Provide the [X, Y] coordinate of the cell's center where the given text is located.  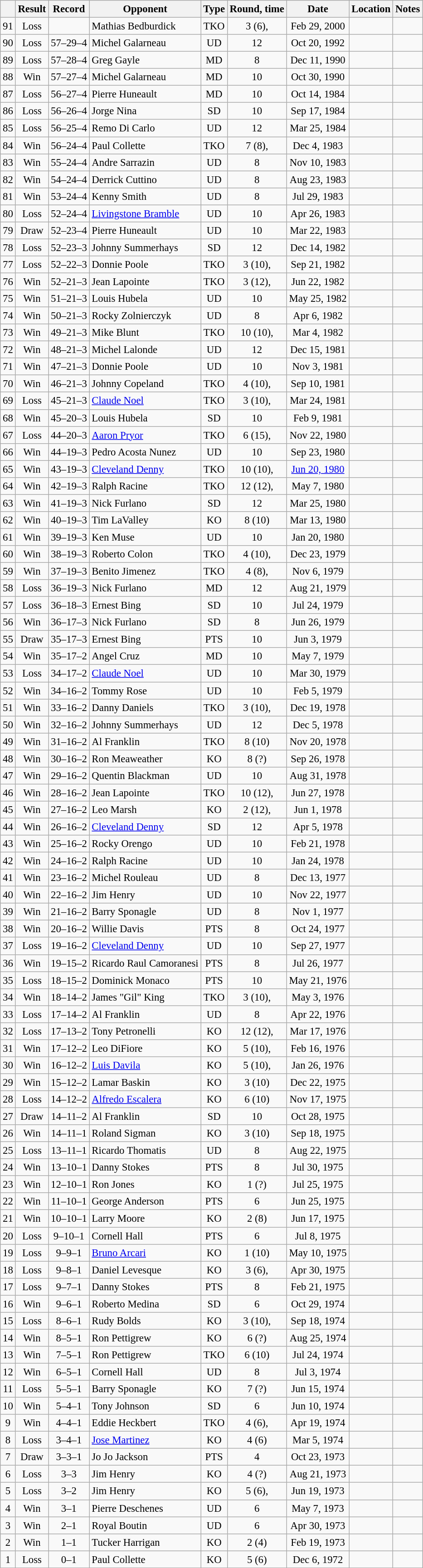
17–13–2 [69, 1031]
53 [8, 673]
13–10–1 [69, 1167]
80 [8, 213]
11 [8, 1389]
32 [8, 1031]
Jun 22, 1982 [318, 281]
55 [8, 639]
Alfredo Escalera [145, 1099]
19–15–2 [69, 963]
86 [8, 111]
24 [8, 1167]
67 [8, 435]
Ken Muse [145, 537]
37 [8, 946]
George Anderson [145, 1201]
48–21–3 [69, 350]
45–21–3 [69, 401]
Willie Davis [145, 929]
22–16–2 [69, 895]
0–1 [69, 1559]
50–21–3 [69, 316]
May 10, 1975 [318, 1253]
Rocky Zolnierczyk [145, 316]
17–14–2 [69, 1014]
49 [8, 741]
May 21, 1976 [318, 980]
19–16–2 [69, 946]
56–26–4 [69, 111]
52 [8, 691]
87 [8, 94]
20 [8, 1236]
Jan 26, 1976 [318, 1065]
52–21–3 [69, 281]
39 [8, 912]
16–12–2 [69, 1065]
35–17–2 [69, 657]
Rocky Orengo [145, 844]
2 (8) [257, 1219]
Sep 18, 1974 [318, 1321]
66 [8, 452]
Royal Boutin [145, 1525]
39–19–3 [69, 537]
45 [8, 810]
25 [8, 1151]
5 (6), [257, 1491]
Feb 29, 2000 [318, 26]
44 [8, 827]
Leo DiFiore [145, 1048]
76 [8, 281]
Mar 13, 1980 [318, 520]
Benito Jimenez [145, 571]
Opponent [145, 9]
Dec 15, 1981 [318, 350]
Jo Jo Jackson [145, 1457]
Nov 10, 1983 [318, 162]
Jun 27, 1978 [318, 793]
47–21–3 [69, 367]
Notes [408, 9]
7 [8, 1457]
51 [8, 707]
53–24–4 [69, 196]
Apr 26, 1983 [318, 213]
1 (?) [257, 1185]
18–15–2 [69, 980]
Jul 29, 1983 [318, 196]
7 (?) [257, 1389]
9–9–1 [69, 1253]
8–5–1 [69, 1338]
Mar 5, 1974 [318, 1440]
37–19–3 [69, 571]
30–16–2 [69, 759]
14 [8, 1338]
57–29–4 [69, 43]
Dec 13, 1977 [318, 878]
61 [8, 537]
Mar 4, 1982 [318, 333]
20–16–2 [69, 929]
71 [8, 367]
13 [8, 1355]
83 [8, 162]
2 (12), [257, 810]
49–21–3 [69, 333]
58 [8, 588]
85 [8, 128]
35 [8, 980]
14–12–2 [69, 1099]
22 [8, 1201]
45–20–3 [69, 418]
Feb 21, 1975 [318, 1287]
26–16–2 [69, 827]
41–19–3 [69, 503]
41 [8, 878]
Mar 24, 1981 [318, 401]
78 [8, 247]
82 [8, 179]
34–17–2 [69, 673]
Mar 30, 1979 [318, 673]
60 [8, 554]
9–8–1 [69, 1270]
29–16–2 [69, 776]
Aaron Pryor [145, 435]
42–19–3 [69, 486]
59 [8, 571]
38 [8, 929]
54–24–4 [69, 179]
4 (6), [257, 1423]
70 [8, 384]
9–7–1 [69, 1287]
Derrick Cuttino [145, 179]
Nov 1, 1977 [318, 912]
8–6–1 [69, 1321]
56–27–4 [69, 94]
6 (15), [257, 435]
Michel Lalonde [145, 350]
7–5–1 [69, 1355]
26 [8, 1133]
Feb 19, 1973 [318, 1542]
Tony Petronelli [145, 1031]
33–16–2 [69, 707]
Dec 23, 1979 [318, 554]
40–19–3 [69, 520]
Mar 25, 1984 [318, 128]
2 (4) [257, 1542]
Ron Jones [145, 1185]
28–16–2 [69, 793]
Feb 9, 1981 [318, 418]
81 [8, 196]
5–5–1 [69, 1389]
Dec 14, 1982 [318, 247]
17 [8, 1287]
46–21–3 [69, 384]
Aug 25, 1974 [318, 1338]
40 [8, 895]
4 (8), [257, 571]
Jul 30, 1975 [318, 1167]
8 (?) [257, 759]
34 [8, 997]
56 [8, 622]
44–19–3 [69, 452]
Nov 22, 1977 [318, 895]
43–19–3 [69, 469]
Aug 22, 1975 [318, 1151]
14–11–2 [69, 1117]
3–1 [69, 1508]
89 [8, 60]
84 [8, 145]
3–4–1 [69, 1440]
Larry Moore [145, 1219]
Remo Di Carlo [145, 128]
1 (10) [257, 1253]
James "Gil" King [145, 997]
3–3–1 [69, 1457]
2–1 [69, 1525]
47 [8, 776]
31–16–2 [69, 741]
Oct 24, 1977 [318, 929]
52–23–4 [69, 231]
19 [8, 1253]
Record [69, 9]
2 [8, 1542]
72 [8, 350]
42 [8, 861]
Location [371, 9]
Lamar Baskin [145, 1082]
Tommy Rose [145, 691]
3–3 [69, 1474]
Leo Marsh [145, 810]
5–4–1 [69, 1406]
Nov 17, 1975 [318, 1099]
75 [8, 299]
Dec 5, 1978 [318, 725]
62 [8, 520]
Ricardo Thomatis [145, 1151]
Jun 3, 1979 [318, 639]
3–2 [69, 1491]
56–25–4 [69, 128]
Jun 19, 1973 [318, 1491]
May 7, 1979 [318, 657]
56–24–4 [69, 145]
Roberto Colon [145, 554]
5 [8, 1491]
15 [8, 1321]
Tony Johnson [145, 1406]
27–16–2 [69, 810]
Roberto Medina [145, 1304]
29 [8, 1082]
Date [318, 9]
May 25, 1982 [318, 299]
77 [8, 265]
Rudy Bolds [145, 1321]
Feb 16, 1976 [318, 1048]
10–10–1 [69, 1219]
May 3, 1976 [318, 997]
Jul 24, 1979 [318, 605]
Mathias Bedburdick [145, 26]
Bruno Arcari [145, 1253]
Jorge Nina [145, 111]
57–28–4 [69, 60]
Roland Sigman [145, 1133]
Sep 27, 1977 [318, 946]
Ron Meaweather [145, 759]
36–19–3 [69, 588]
6–5–1 [69, 1372]
May 7, 1980 [318, 486]
Nov 20, 1978 [318, 741]
36–18–3 [69, 605]
91 [8, 26]
Apr 19, 1974 [318, 1423]
Sep 23, 1980 [318, 452]
Livingstone Bramble [145, 213]
Tucker Harrigan [145, 1542]
90 [8, 43]
3 [8, 1525]
31 [8, 1048]
Apr 22, 1976 [318, 1014]
65 [8, 469]
Jun 20, 1980 [318, 469]
11–10–1 [69, 1201]
Johnny Copeland [145, 384]
Dec 22, 1975 [318, 1082]
Jul 3, 1974 [318, 1372]
Nov 22, 1980 [318, 435]
Nov 3, 1981 [318, 367]
34–16–2 [69, 691]
Mar 25, 1980 [318, 503]
44–20–3 [69, 435]
54 [8, 657]
52–22–3 [69, 265]
Quentin Blackman [145, 776]
52–23–3 [69, 247]
63 [8, 503]
73 [8, 333]
57–27–4 [69, 77]
1–1 [69, 1542]
27 [8, 1117]
12–10–1 [69, 1185]
Oct 23, 1973 [318, 1457]
10 (12), [257, 793]
21–16–2 [69, 912]
Aug 21, 1973 [318, 1474]
Oct 28, 1975 [318, 1117]
5 (6) [257, 1559]
Sep 10, 1981 [318, 384]
Apr 6, 1982 [318, 316]
74 [8, 316]
Danny Daniels [145, 707]
79 [8, 231]
Sep 26, 1978 [318, 759]
Jul 24, 1974 [318, 1355]
Oct 29, 1974 [318, 1304]
55–24–4 [69, 162]
Greg Gayle [145, 60]
Apr 5, 1978 [318, 827]
18 [8, 1270]
Michel Rouleau [145, 878]
Mar 17, 1976 [318, 1031]
Jul 26, 1977 [318, 963]
43 [8, 844]
Kenny Smith [145, 196]
Oct 30, 1990 [318, 77]
16 [8, 1304]
Jun 10, 1974 [318, 1406]
9–10–1 [69, 1236]
Jun 26, 1979 [318, 622]
17–12–2 [69, 1048]
46 [8, 793]
Andre Sarrazin [145, 162]
Apr 30, 1973 [318, 1525]
21 [8, 1219]
Mike Blunt [145, 333]
Aug 21, 1979 [318, 588]
Dominick Monaco [145, 980]
Jan 20, 1980 [318, 537]
4 (?) [257, 1474]
15–12–2 [69, 1082]
Mar 22, 1983 [318, 231]
Jun 17, 1975 [318, 1219]
Dec 4, 1983 [318, 145]
30 [8, 1065]
50 [8, 725]
4 (6) [257, 1440]
Eddie Heckbert [145, 1423]
9 [8, 1423]
Pedro Acosta Nunez [145, 452]
3 (12), [257, 281]
Jun 15, 1974 [318, 1389]
33 [8, 1014]
68 [8, 418]
52–24–4 [69, 213]
38–19–3 [69, 554]
7 (8), [257, 145]
Pierre Deschenes [145, 1508]
57 [8, 605]
13–11–1 [69, 1151]
1 [8, 1559]
88 [8, 77]
Result [32, 9]
Jun 25, 1975 [318, 1201]
Luis Davila [145, 1065]
69 [8, 401]
Aug 23, 1983 [318, 179]
Apr 30, 1975 [318, 1270]
48 [8, 759]
Dec 19, 1978 [318, 707]
Feb 21, 1978 [318, 844]
Aug 31, 1978 [318, 776]
4–4–1 [69, 1423]
36 [8, 963]
23–16–2 [69, 878]
Oct 14, 1984 [318, 94]
32–16–2 [69, 725]
35–17–3 [69, 639]
28 [8, 1099]
May 7, 1973 [318, 1508]
Jun 1, 1978 [318, 810]
Ricardo Raul Camoranesi [145, 963]
6 (?) [257, 1338]
Jose Martinez [145, 1440]
Type [214, 9]
24–16–2 [69, 861]
51–21–3 [69, 299]
Round, time [257, 9]
9–6–1 [69, 1304]
25–16–2 [69, 844]
Jan 24, 1978 [318, 861]
36–17–3 [69, 622]
Tim LaValley [145, 520]
Angel Cruz [145, 657]
23 [8, 1185]
Feb 5, 1979 [318, 691]
Jul 8, 1975 [318, 1236]
14–11–1 [69, 1133]
Dec 6, 1972 [318, 1559]
18–14–2 [69, 997]
Sep 18, 1975 [318, 1133]
Sep 17, 1984 [318, 111]
Oct 20, 1992 [318, 43]
Nov 6, 1979 [318, 571]
Jul 25, 1975 [318, 1185]
Dec 11, 1990 [318, 60]
Sep 21, 1982 [318, 265]
64 [8, 486]
Daniel Levesque [145, 1270]
